Provide the (x, y) coordinate of the cell's center where the given text is located.  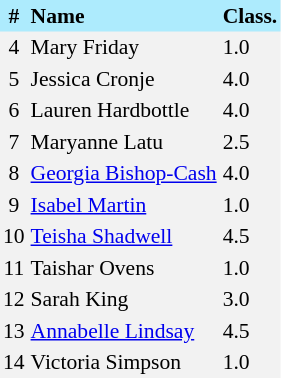
Taishar Ovens (124, 268)
Isabel Martin (124, 205)
6 (14, 110)
4 (14, 48)
11 (14, 268)
Lauren Hardbottle (124, 110)
Mary Friday (124, 48)
9 (14, 205)
Name (124, 16)
Victoria Simpson (124, 362)
Annabelle Lindsay (124, 331)
Class. (250, 16)
14 (14, 362)
10 (14, 236)
2.5 (250, 142)
7 (14, 142)
Jessica Cronje (124, 79)
5 (14, 79)
Teisha Shadwell (124, 236)
8 (14, 174)
3.0 (250, 300)
Georgia Bishop-Cash (124, 174)
12 (14, 300)
Maryanne Latu (124, 142)
Sarah King (124, 300)
13 (14, 331)
# (14, 16)
